Scan for the cell matching the given text and deliver its [x, y] coordinate at center. 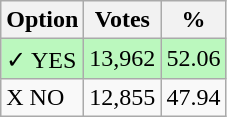
47.94 [194, 97]
X NO [42, 97]
52.06 [194, 59]
Votes [122, 20]
% [194, 20]
13,962 [122, 59]
✓ YES [42, 59]
12,855 [122, 97]
Option [42, 20]
